Find where the given text appears and provide that cell's center as (x, y) coordinate. 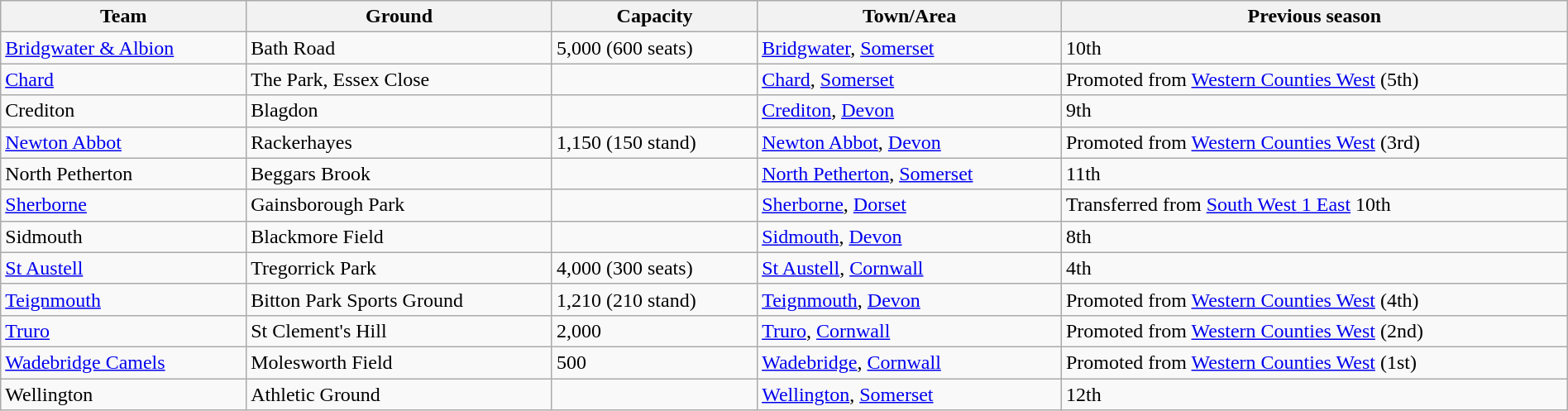
Promoted from Western Counties West (5th) (1314, 79)
Sherborne, Dorset (910, 205)
Rackerhayes (399, 142)
Promoted from Western Counties West (3rd) (1314, 142)
Wadebridge, Cornwall (910, 362)
Promoted from Western Counties West (1st) (1314, 362)
Wellington (124, 394)
Bath Road (399, 48)
Promoted from Western Counties West (2nd) (1314, 331)
Previous season (1314, 17)
2,000 (654, 331)
Crediton (124, 111)
Blackmore Field (399, 237)
1,150 (150 stand) (654, 142)
Truro (124, 331)
Promoted from Western Counties West (4th) (1314, 299)
Athletic Ground (399, 394)
4th (1314, 268)
4,000 (300 seats) (654, 268)
St Clement's Hill (399, 331)
Truro, Cornwall (910, 331)
Sherborne (124, 205)
500 (654, 362)
8th (1314, 237)
Wadebridge Camels (124, 362)
Transferred from South West 1 East 10th (1314, 205)
10th (1314, 48)
Town/Area (910, 17)
Team (124, 17)
St Austell, Cornwall (910, 268)
Blagdon (399, 111)
Gainsborough Park (399, 205)
Sidmouth (124, 237)
St Austell (124, 268)
Chard (124, 79)
Crediton, Devon (910, 111)
Capacity (654, 17)
Teignmouth, Devon (910, 299)
Newton Abbot, Devon (910, 142)
11th (1314, 174)
12th (1314, 394)
Teignmouth (124, 299)
Molesworth Field (399, 362)
Tregorrick Park (399, 268)
The Park, Essex Close (399, 79)
Chard, Somerset (910, 79)
Bitton Park Sports Ground (399, 299)
Ground (399, 17)
9th (1314, 111)
Sidmouth, Devon (910, 237)
1,210 (210 stand) (654, 299)
Newton Abbot (124, 142)
Beggars Brook (399, 174)
Bridgwater & Albion (124, 48)
5,000 (600 seats) (654, 48)
Bridgwater, Somerset (910, 48)
North Petherton (124, 174)
North Petherton, Somerset (910, 174)
Wellington, Somerset (910, 394)
